Output the [x, y] coordinate of the center of the cell containing the given text.  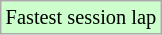
Fastest session lap [81, 17]
